Provide the (x, y) coordinate of the cell's center where the given text is located.  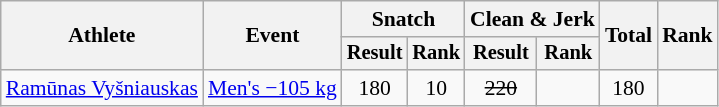
Snatch (404, 19)
Athlete (102, 36)
10 (436, 88)
Ramūnas Vyšniauskas (102, 88)
Event (272, 36)
Men's −105 kg (272, 88)
220 (501, 88)
Clean & Jerk (532, 19)
Total (628, 36)
